Scan for the cell matching the given text and deliver its [X, Y] coordinate at center. 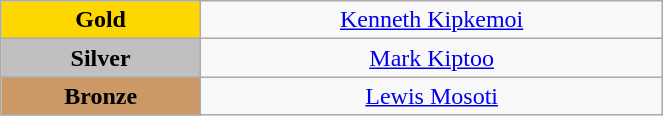
Lewis Mosoti [431, 96]
Bronze [101, 96]
Kenneth Kipkemoi [431, 20]
Silver [101, 58]
Gold [101, 20]
Mark Kiptoo [431, 58]
